For the text-containing cell, return its midpoint in (X, Y) coordinate format. 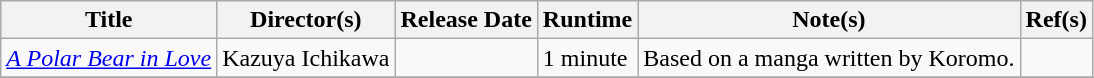
Release Date (466, 20)
Note(s) (829, 20)
Based on a manga written by Koromo. (829, 58)
Runtime (587, 20)
A Polar Bear in Love (109, 58)
1 minute (587, 58)
Title (109, 20)
Director(s) (306, 20)
Kazuya Ichikawa (306, 58)
Ref(s) (1056, 20)
